Search for the cell housing the specified text and yield its [x, y] center coordinate. 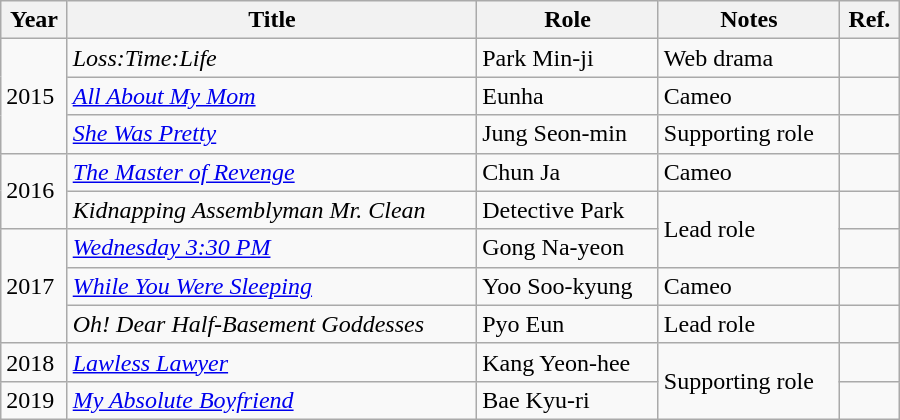
2019 [34, 400]
Park Min-ji [568, 58]
Notes [748, 20]
Year [34, 20]
Detective Park [568, 210]
Yoo Soo-kyung [568, 286]
Loss:Time:Life [272, 58]
She Was Pretty [272, 134]
My Absolute Boyfriend [272, 400]
2016 [34, 191]
Ref. [870, 20]
2017 [34, 286]
Role [568, 20]
Gong Na-yeon [568, 248]
2015 [34, 96]
2018 [34, 362]
Bae Kyu-ri [568, 400]
Lawless Lawyer [272, 362]
Web drama [748, 58]
Kang Yeon-hee [568, 362]
Chun Ja [568, 172]
The Master of Revenge [272, 172]
All About My Mom [272, 96]
Jung Seon-min [568, 134]
Pyo Eun [568, 324]
Kidnapping Assemblyman Mr. Clean [272, 210]
While You Were Sleeping [272, 286]
Wednesday 3:30 PM [272, 248]
Title [272, 20]
Oh! Dear Half-Basement Goddesses [272, 324]
Eunha [568, 96]
